Detect which cell encompasses the target text, then output its [x, y] center coordinate. 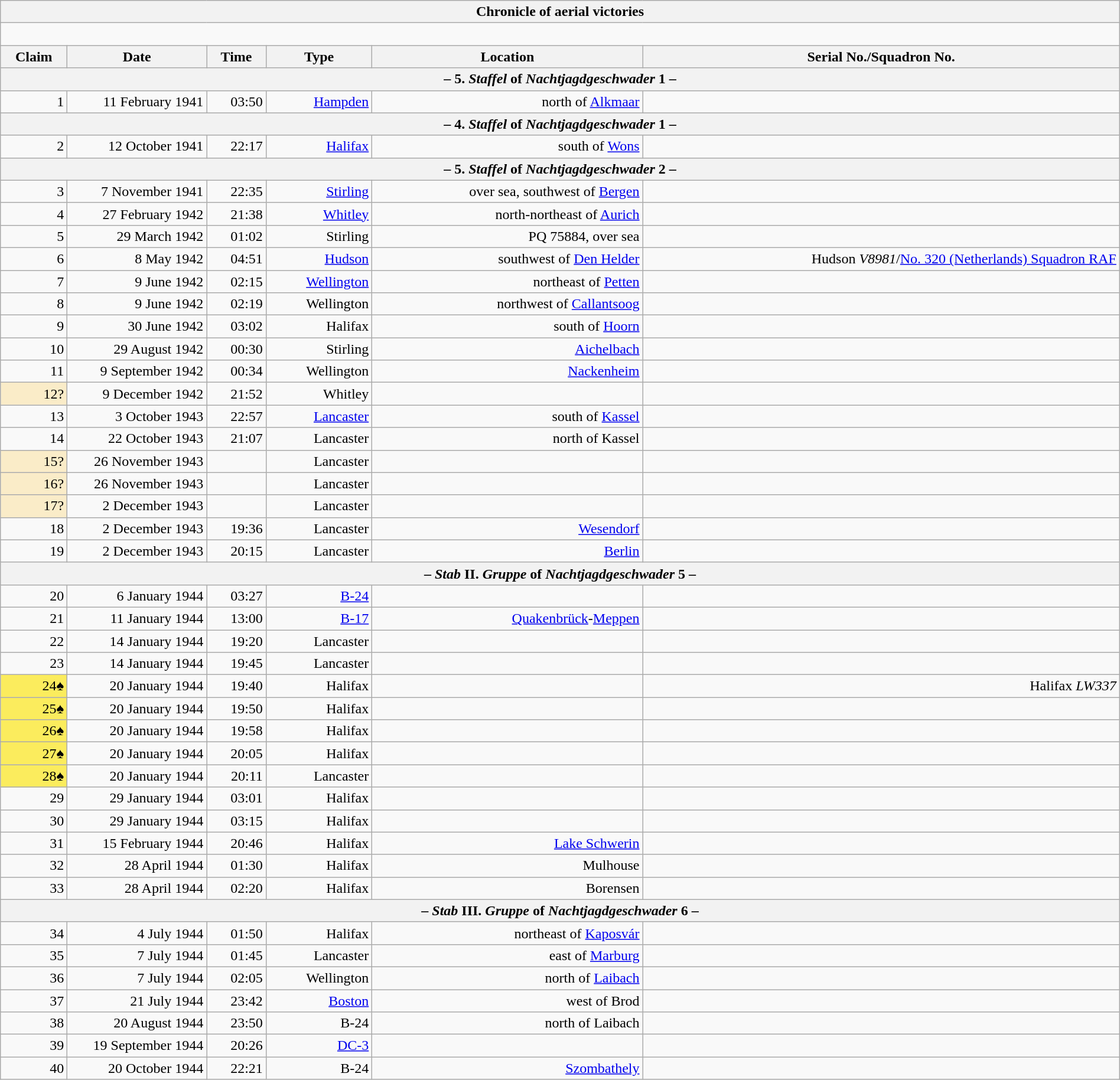
02:05 [236, 978]
28♠ [34, 776]
south of Kassel [507, 416]
12? [34, 394]
northeast of Petten [507, 282]
Berlin [507, 551]
– 5. Staffel of Nachtjagdgeschwader 1 – [560, 79]
02:15 [236, 282]
22:35 [236, 191]
00:34 [236, 371]
35 [34, 955]
19:50 [236, 709]
Lake Schwerin [507, 843]
– Stab II. Gruppe of Nachtjagdgeschwader 5 – [560, 573]
Serial No./Squadron No. [881, 57]
03:02 [236, 327]
29 [34, 798]
11 January 1944 [137, 618]
31 [34, 843]
19 [34, 551]
1 [34, 102]
01:30 [236, 866]
13 [34, 416]
21 July 1944 [137, 1001]
30 [34, 821]
8 [34, 304]
9 September 1942 [137, 371]
west of Brod [507, 1001]
19:40 [236, 686]
4 July 1944 [137, 933]
Mulhouse [507, 866]
Date [137, 57]
20:11 [236, 776]
21 [34, 618]
20:05 [236, 753]
27 February 1942 [137, 214]
Szombathely [507, 1068]
00:30 [236, 349]
Hudson [319, 259]
30 June 1942 [137, 327]
– 4. Staffel of Nachtjagdgeschwader 1 – [560, 124]
7 [34, 282]
11 February 1941 [137, 102]
03:01 [236, 798]
23 [34, 664]
19:20 [236, 641]
20 August 1944 [137, 1023]
37 [34, 1001]
20 [34, 596]
01:02 [236, 236]
33 [34, 888]
Location [507, 57]
01:45 [236, 955]
22:17 [236, 146]
21:52 [236, 394]
03:27 [236, 596]
5 [34, 236]
Type [319, 57]
Nackenheim [507, 371]
27♠ [34, 753]
Halifax LW337 [881, 686]
19:45 [236, 664]
11 [34, 371]
39 [34, 1046]
northwest of Callantsoog [507, 304]
22 October 1943 [137, 439]
20:15 [236, 551]
north of Kassel [507, 439]
20 October 1944 [137, 1068]
24♠ [34, 686]
Claim [34, 57]
PQ 75884, over sea [507, 236]
12 October 1941 [137, 146]
10 [34, 349]
20:26 [236, 1046]
2 [34, 146]
20:46 [236, 843]
25♠ [34, 709]
04:51 [236, 259]
29 March 1942 [137, 236]
north of Alkmaar [507, 102]
03:15 [236, 821]
northeast of Kaposvár [507, 933]
17? [34, 506]
Quakenbrück-Meppen [507, 618]
03:50 [236, 102]
02:19 [236, 304]
21:07 [236, 439]
6 January 1944 [137, 596]
22 [34, 641]
9 [34, 327]
18 [34, 528]
Boston [319, 1001]
Aichelbach [507, 349]
36 [34, 978]
– Stab III. Gruppe of Nachtjagdgeschwader 6 – [560, 911]
Borensen [507, 888]
14 [34, 439]
DC-3 [319, 1046]
4 [34, 214]
over sea, southwest of Bergen [507, 191]
19:36 [236, 528]
9 December 1942 [137, 394]
Hampden [319, 102]
19 September 1944 [137, 1046]
3 October 1943 [137, 416]
22:57 [236, 416]
south of Wons [507, 146]
23:42 [236, 1001]
– 5. Staffel of Nachtjagdgeschwader 2 – [560, 169]
38 [34, 1023]
40 [34, 1068]
29 August 1942 [137, 349]
23:50 [236, 1023]
east of Marburg [507, 955]
19:58 [236, 731]
15 February 1944 [137, 843]
south of Hoorn [507, 327]
7 November 1941 [137, 191]
Hudson V8981/No. 320 (Netherlands) Squadron RAF [881, 259]
32 [34, 866]
21:38 [236, 214]
Chronicle of aerial victories [560, 12]
6 [34, 259]
13:00 [236, 618]
north-northeast of Aurich [507, 214]
26♠ [34, 731]
Wesendorf [507, 528]
Time [236, 57]
8 May 1942 [137, 259]
16? [34, 484]
southwest of Den Helder [507, 259]
34 [34, 933]
02:20 [236, 888]
B-17 [319, 618]
15? [34, 461]
3 [34, 191]
01:50 [236, 933]
22:21 [236, 1068]
